Capture the cell that displays the provided text and extract its [X, Y] central coordinate. 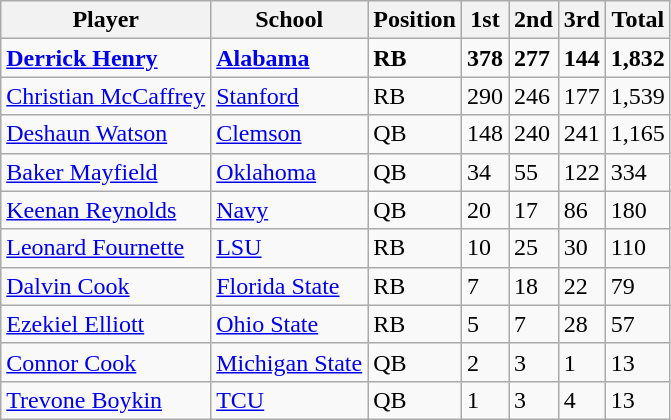
Stanford [290, 96]
378 [484, 58]
79 [638, 286]
1st [484, 20]
Keenan Reynolds [106, 210]
Navy [290, 210]
20 [484, 210]
180 [638, 210]
Baker Mayfield [106, 172]
57 [638, 324]
144 [582, 58]
22 [582, 286]
1,539 [638, 96]
110 [638, 248]
122 [582, 172]
240 [533, 134]
246 [533, 96]
Dalvin Cook [106, 286]
LSU [290, 248]
30 [582, 248]
177 [582, 96]
Total [638, 20]
17 [533, 210]
Ohio State [290, 324]
277 [533, 58]
Position [415, 20]
10 [484, 248]
148 [484, 134]
2nd [533, 20]
25 [533, 248]
28 [582, 324]
86 [582, 210]
2 [484, 362]
Ezekiel Elliott [106, 324]
Clemson [290, 134]
Michigan State [290, 362]
School [290, 20]
TCU [290, 400]
241 [582, 134]
Christian McCaffrey [106, 96]
5 [484, 324]
Connor Cook [106, 362]
4 [582, 400]
Leonard Fournette [106, 248]
Derrick Henry [106, 58]
18 [533, 286]
1,165 [638, 134]
290 [484, 96]
3rd [582, 20]
Alabama [290, 58]
Florida State [290, 286]
Trevone Boykin [106, 400]
Player [106, 20]
Deshaun Watson [106, 134]
55 [533, 172]
334 [638, 172]
1,832 [638, 58]
34 [484, 172]
Oklahoma [290, 172]
